Scan for the cell matching the given text and deliver its (X, Y) coordinate at center. 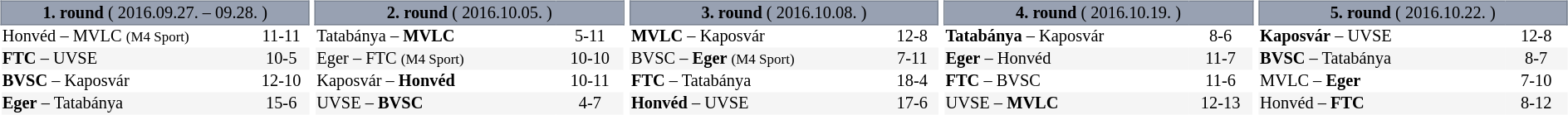
12-13 (1221, 104)
10-10 (590, 60)
Kaposvár – UVSE (1382, 36)
11-11 (281, 36)
UVSE – MVLC (1066, 104)
17-6 (912, 104)
8-6 (1221, 36)
FTC – Tatabánya (757, 81)
BVSC – Tatabánya (1382, 60)
Eger – FTC (M4 Sport) (436, 60)
Honvéd – FTC (1382, 104)
Honvéd – MVLC (M4 Sport) (127, 36)
MVLC – Eger (1382, 81)
Eger – Honvéd (1066, 60)
8-12 (1536, 104)
7-10 (1536, 81)
18-4 (912, 81)
BVSC – Kaposvár (127, 81)
Tatabánya – MVLC (436, 36)
5-11 (590, 36)
Eger – Tatabánya (127, 104)
4-7 (590, 104)
4. round ( 2016.10.19. ) (1098, 12)
12-10 (281, 81)
10-11 (590, 81)
Kaposvár – Honvéd (436, 81)
7-11 (912, 60)
5. round ( 2016.10.22. ) (1414, 12)
11-7 (1221, 60)
FTC – UVSE (127, 60)
10-5 (281, 60)
BVSC – Eger (M4 Sport) (757, 60)
FTC – BVSC (1066, 81)
1. round ( 2016.09.27. – 09.28. ) (154, 12)
8-7 (1536, 60)
2. round ( 2016.10.05. ) (470, 12)
15-6 (281, 104)
3. round ( 2016.10.08. ) (784, 12)
11-6 (1221, 81)
UVSE – BVSC (436, 104)
Tatabánya – Kaposvár (1066, 36)
MVLC – Kaposvár (757, 36)
Honvéd – UVSE (757, 104)
